Return [x, y] of the center of cell containing provided text 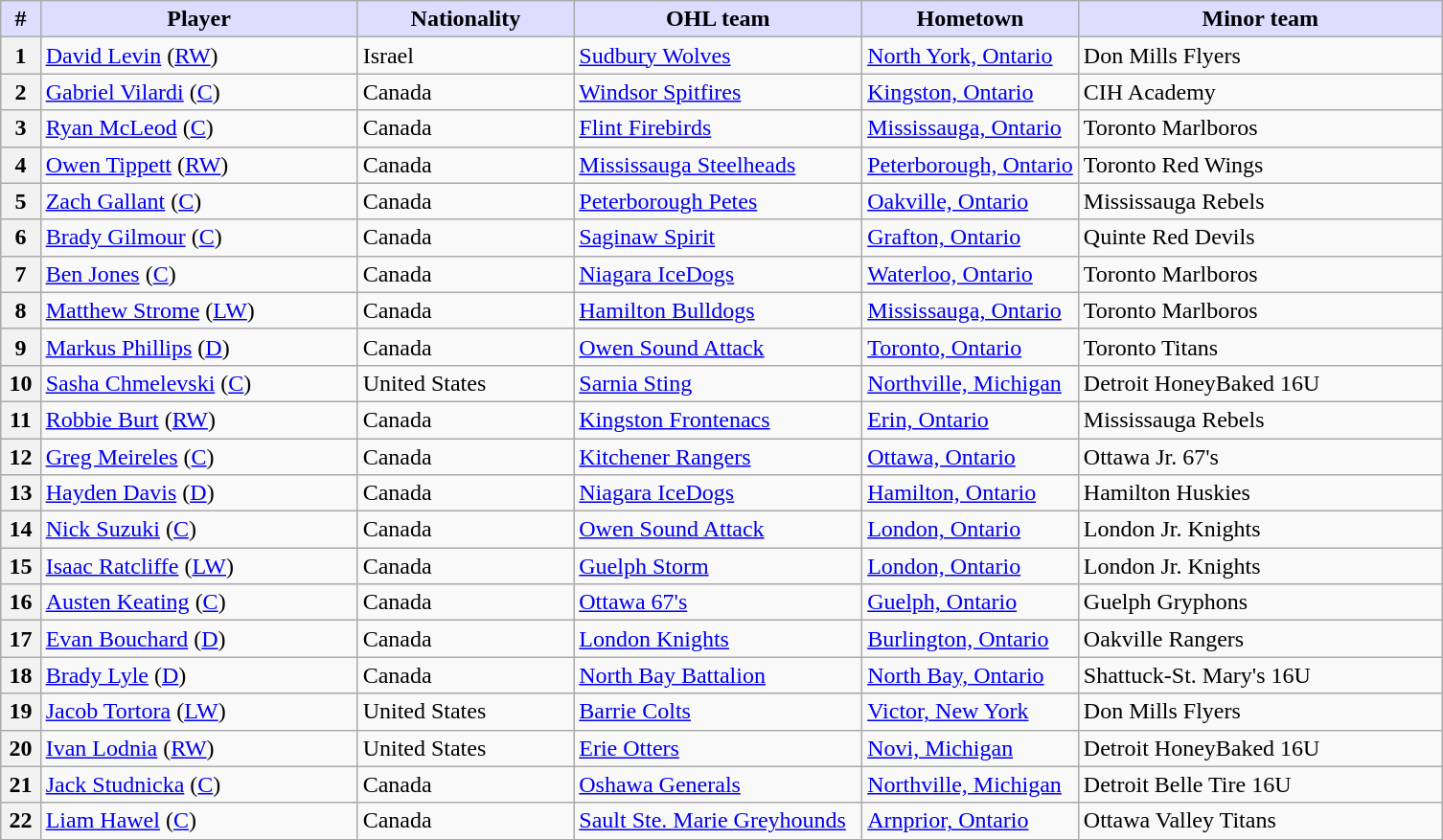
11 [21, 420]
20 [21, 748]
OHL team [719, 19]
Austen Keating (C) [199, 602]
Isaac Ratcliffe (LW) [199, 566]
17 [21, 639]
Toronto, Ontario [971, 347]
10 [21, 383]
16 [21, 602]
Burlington, Ontario [971, 639]
6 [21, 238]
North Bay Battalion [719, 675]
Jack Studnicka (C) [199, 784]
5 [21, 201]
Gabriel Vilardi (C) [199, 92]
Sarnia Sting [719, 383]
Brady Lyle (D) [199, 675]
3 [21, 128]
Kingston, Ontario [971, 92]
Ben Jones (C) [199, 274]
Flint Firebirds [719, 128]
Markus Phillips (D) [199, 347]
Ryan McLeod (C) [199, 128]
# [21, 19]
Ottawa Jr. 67's [1260, 457]
7 [21, 274]
Oakville Rangers [1260, 639]
13 [21, 493]
Oshawa Generals [719, 784]
Jacob Tortora (LW) [199, 712]
Ottawa 67's [719, 602]
19 [21, 712]
Peterborough Petes [719, 201]
Sault Ste. Marie Greyhounds [719, 821]
Quinte Red Devils [1260, 238]
Peterborough, Ontario [971, 165]
Owen Tippett (RW) [199, 165]
Ottawa Valley Titans [1260, 821]
Erie Otters [719, 748]
Israel [466, 56]
Sudbury Wolves [719, 56]
Kitchener Rangers [719, 457]
Waterloo, Ontario [971, 274]
1 [21, 56]
Shattuck-St. Mary's 16U [1260, 675]
David Levin (RW) [199, 56]
Hamilton Huskies [1260, 493]
Robbie Burt (RW) [199, 420]
Ivan Lodnia (RW) [199, 748]
12 [21, 457]
Hayden Davis (D) [199, 493]
Ottawa, Ontario [971, 457]
London Knights [719, 639]
Guelph, Ontario [971, 602]
Nick Suzuki (C) [199, 530]
Guelph Storm [719, 566]
Greg Meireles (C) [199, 457]
Brady Gilmour (C) [199, 238]
21 [21, 784]
Zach Gallant (C) [199, 201]
Mississauga Steelheads [719, 165]
CIH Academy [1260, 92]
Hometown [971, 19]
2 [21, 92]
15 [21, 566]
Arnprior, Ontario [971, 821]
Matthew Strome (LW) [199, 310]
Saginaw Spirit [719, 238]
8 [21, 310]
4 [21, 165]
Novi, Michigan [971, 748]
Evan Bouchard (D) [199, 639]
Liam Hawel (C) [199, 821]
Grafton, Ontario [971, 238]
North Bay, Ontario [971, 675]
North York, Ontario [971, 56]
Toronto Titans [1260, 347]
Player [199, 19]
9 [21, 347]
Toronto Red Wings [1260, 165]
Erin, Ontario [971, 420]
Hamilton, Ontario [971, 493]
Sasha Chmelevski (C) [199, 383]
Detroit Belle Tire 16U [1260, 784]
Nationality [466, 19]
Minor team [1260, 19]
18 [21, 675]
Hamilton Bulldogs [719, 310]
Guelph Gryphons [1260, 602]
Kingston Frontenacs [719, 420]
14 [21, 530]
Barrie Colts [719, 712]
Windsor Spitfires [719, 92]
Oakville, Ontario [971, 201]
22 [21, 821]
Victor, New York [971, 712]
